Identify which cell holds the provided text, then report its [X, Y] central coordinate. 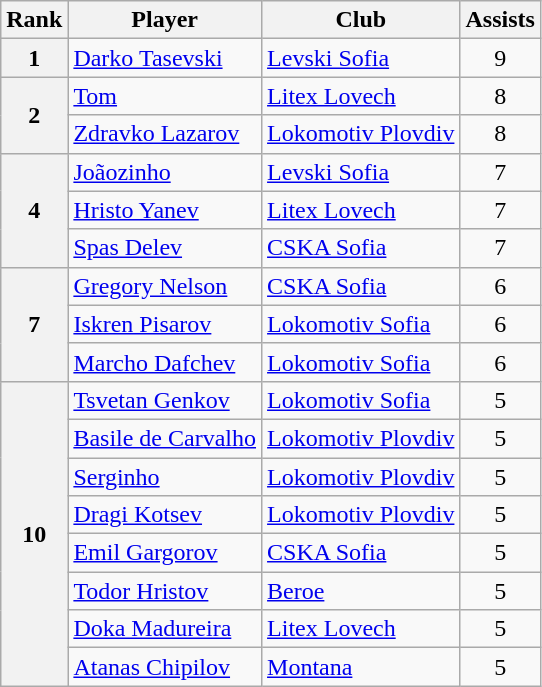
Basile de Carvalho [165, 438]
Club [361, 20]
Iskren Pisarov [165, 324]
Player [165, 20]
Spas Delev [165, 248]
Montana [361, 667]
9 [500, 58]
Assists [500, 20]
Tom [165, 96]
Gregory Nelson [165, 286]
Serginho [165, 477]
Zdravko Lazarov [165, 134]
2 [34, 115]
10 [34, 533]
Todor Hristov [165, 591]
Atanas Chipilov [165, 667]
Dragi Kotsev [165, 515]
Rank [34, 20]
Hristo Yanev [165, 210]
Joãozinho [165, 172]
4 [34, 210]
Beroe [361, 591]
Darko Tasevski [165, 58]
Emil Gargorov [165, 553]
Tsvetan Genkov [165, 400]
1 [34, 58]
Doka Madureira [165, 629]
Marcho Dafchev [165, 362]
